For the text-containing cell, return its midpoint in (x, y) coordinate format. 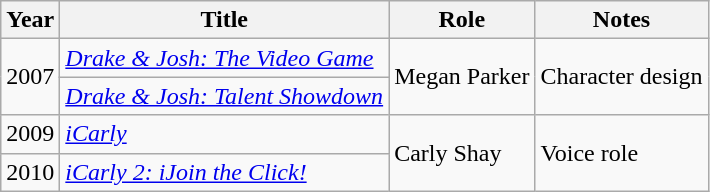
Title (224, 20)
Voice role (622, 153)
iCarly 2: iJoin the Click! (224, 172)
iCarly (224, 134)
Carly Shay (462, 153)
Role (462, 20)
Drake & Josh: The Video Game (224, 58)
Character design (622, 77)
Notes (622, 20)
2007 (30, 77)
2009 (30, 134)
Year (30, 20)
2010 (30, 172)
Megan Parker (462, 77)
Drake & Josh: Talent Showdown (224, 96)
